Find where the given text appears and provide that cell's center as (x, y) coordinate. 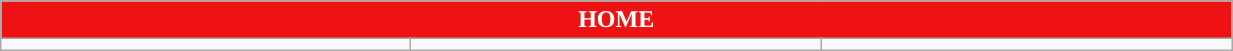
HOME (616, 20)
